Scan for the cell matching the given text and deliver its (X, Y) coordinate at center. 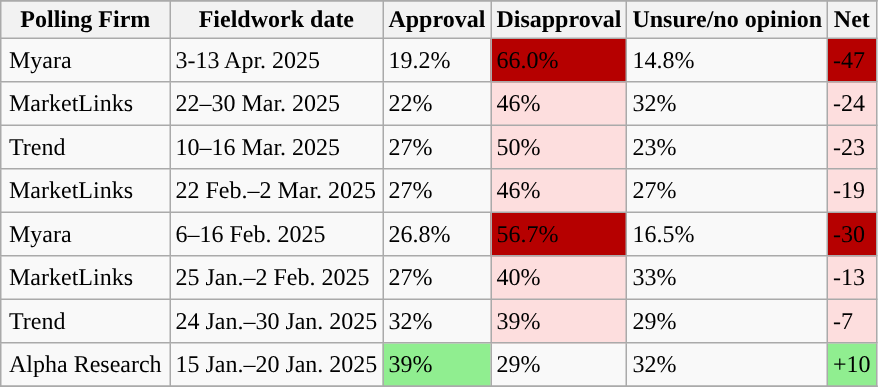
-47 (852, 61)
66.0% (559, 61)
33% (728, 278)
Fieldwork date (276, 20)
23% (728, 148)
15 Jan.–20 Jan. 2025 (276, 365)
-30 (852, 235)
-24 (852, 104)
-19 (852, 191)
10–16 Mar. 2025 (276, 148)
Polling Firm (86, 20)
Unsure/no opinion (728, 20)
56.7% (559, 235)
3-13 Apr. 2025 (276, 61)
25 Jan.–2 Feb. 2025 (276, 278)
16.5% (728, 235)
-23 (852, 148)
-13 (852, 278)
Net (852, 20)
14.8% (728, 61)
6–16 Feb. 2025 (276, 235)
22–30 Mar. 2025 (276, 104)
Alpha Research (86, 365)
26.8% (437, 235)
19.2% (437, 61)
Approval (437, 20)
22% (437, 104)
Disapproval (559, 20)
24 Jan.–30 Jan. 2025 (276, 322)
50% (559, 148)
22 Feb.–2 Mar. 2025 (276, 191)
+10 (852, 365)
40% (559, 278)
-7 (852, 322)
